Find where the given text appears and provide that cell's center as [x, y] coordinate. 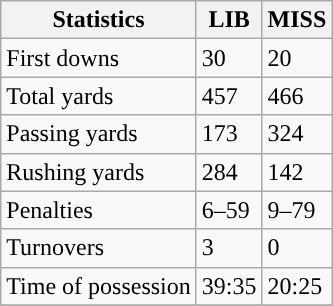
6–59 [229, 210]
20 [297, 58]
Total yards [99, 96]
324 [297, 134]
20:25 [297, 286]
173 [229, 134]
Rushing yards [99, 172]
39:35 [229, 286]
457 [229, 96]
Time of possession [99, 286]
LIB [229, 20]
3 [229, 248]
Statistics [99, 20]
MISS [297, 20]
Passing yards [99, 134]
30 [229, 58]
142 [297, 172]
Penalties [99, 210]
284 [229, 172]
9–79 [297, 210]
First downs [99, 58]
0 [297, 248]
466 [297, 96]
Turnovers [99, 248]
